Capture the cell that displays the provided text and extract its [x, y] central coordinate. 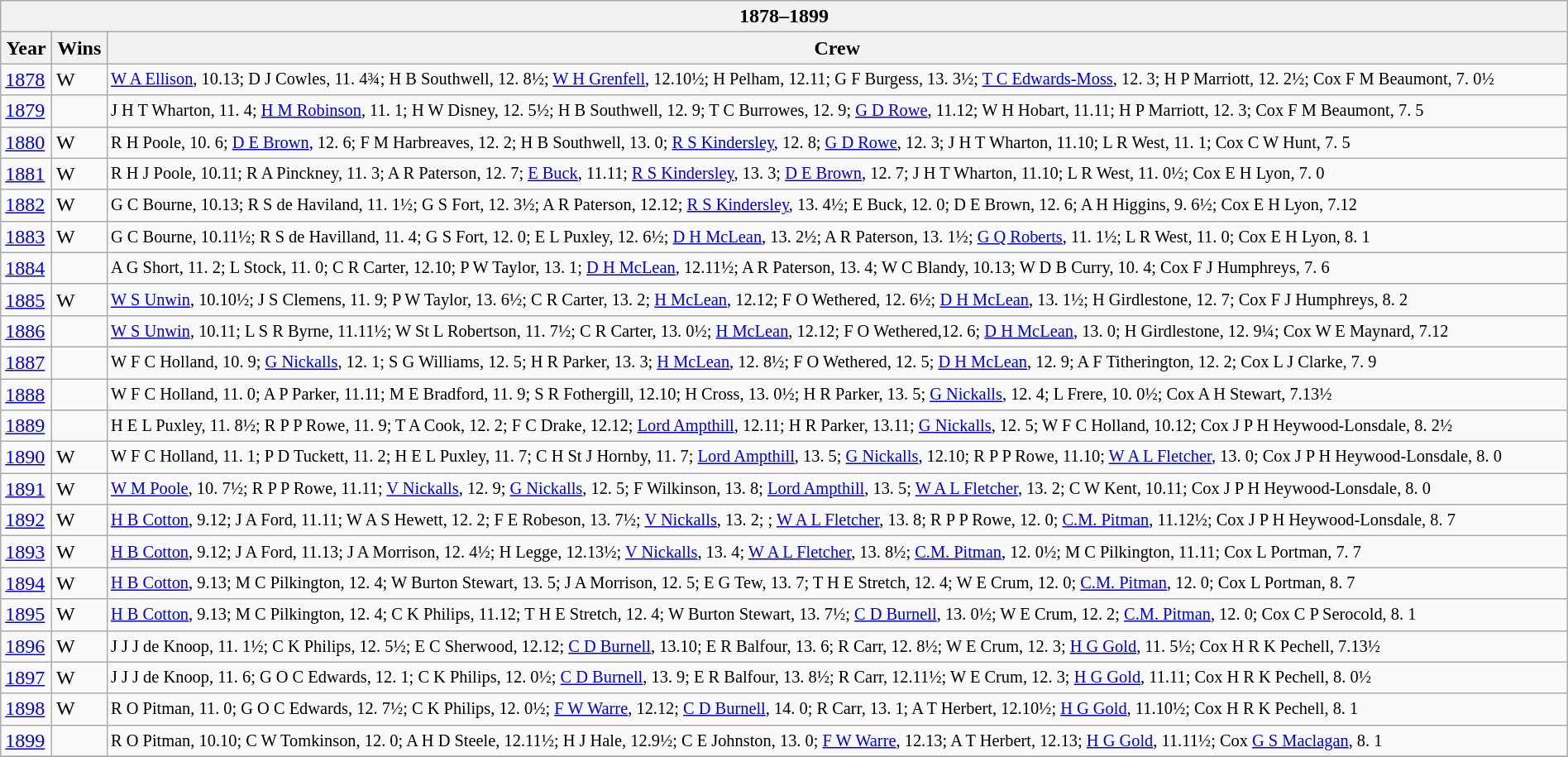
1890 [26, 458]
Wins [79, 48]
1878–1899 [784, 17]
1883 [26, 237]
1893 [26, 552]
1897 [26, 678]
1888 [26, 395]
1880 [26, 142]
1898 [26, 709]
1889 [26, 426]
1887 [26, 362]
1881 [26, 174]
1884 [26, 268]
1885 [26, 299]
1899 [26, 740]
1886 [26, 331]
Crew [837, 48]
1896 [26, 646]
1878 [26, 79]
Year [26, 48]
1895 [26, 615]
1879 [26, 111]
1894 [26, 583]
1891 [26, 489]
1892 [26, 520]
1882 [26, 205]
